Return (X, Y) of the center of cell containing provided text 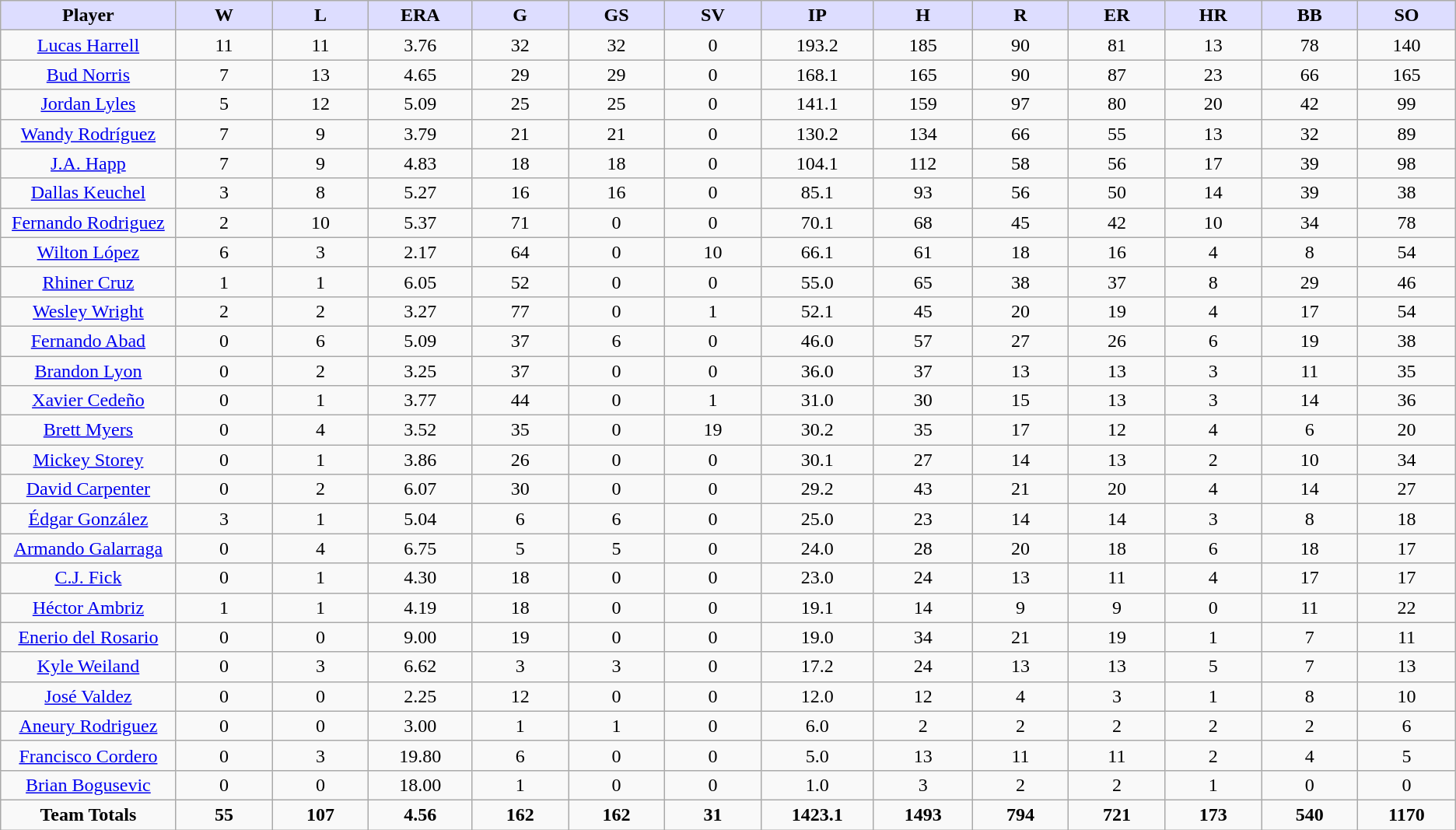
25.0 (817, 519)
794 (1020, 814)
Rhiner Cruz (89, 282)
Brian Bogusevic (89, 785)
30.1 (817, 460)
Xavier Cedeño (89, 401)
31 (713, 814)
68 (922, 222)
168.1 (817, 75)
Brett Myers (89, 430)
J.A. Happ (89, 163)
107 (320, 814)
Édgar González (89, 519)
98 (1407, 163)
1423.1 (817, 814)
65 (922, 282)
H (922, 16)
3.27 (420, 311)
6.0 (817, 726)
3.25 (420, 371)
David Carpenter (89, 489)
Bud Norris (89, 75)
6.75 (420, 548)
66.1 (817, 252)
46.0 (817, 341)
44 (520, 401)
89 (1407, 134)
112 (922, 163)
130.2 (817, 134)
6.07 (420, 489)
6.05 (420, 282)
36 (1407, 401)
23.0 (817, 578)
15 (1020, 401)
22 (1407, 608)
R (1020, 16)
19.80 (420, 755)
Armando Galarraga (89, 548)
19.1 (817, 608)
ERA (420, 16)
Enerio del Rosario (89, 637)
1.0 (817, 785)
12.0 (817, 696)
3.00 (420, 726)
85.1 (817, 193)
Fernando Rodriguez (89, 222)
G (520, 16)
Aneury Rodriguez (89, 726)
Mickey Storey (89, 460)
Wandy Rodríguez (89, 134)
Francisco Cordero (89, 755)
L (320, 16)
24.0 (817, 548)
93 (922, 193)
70.1 (817, 222)
80 (1117, 104)
87 (1117, 75)
58 (1020, 163)
104.1 (817, 163)
77 (520, 311)
Wilton López (89, 252)
31.0 (817, 401)
30.2 (817, 430)
81 (1117, 45)
99 (1407, 104)
55.0 (817, 282)
Fernando Abad (89, 341)
4.56 (420, 814)
28 (922, 548)
141.1 (817, 104)
4.19 (420, 608)
173 (1213, 814)
2.25 (420, 696)
52 (520, 282)
36.0 (817, 371)
Player (89, 16)
4.30 (420, 578)
97 (1020, 104)
5.37 (420, 222)
SO (1407, 16)
5.04 (420, 519)
159 (922, 104)
18.00 (420, 785)
Team Totals (89, 814)
ER (1117, 16)
5.0 (817, 755)
José Valdez (89, 696)
HR (1213, 16)
46 (1407, 282)
BB (1310, 16)
140 (1407, 45)
64 (520, 252)
57 (922, 341)
GS (617, 16)
3.52 (420, 430)
9.00 (420, 637)
3.77 (420, 401)
29.2 (817, 489)
43 (922, 489)
Jordan Lyles (89, 104)
4.83 (420, 163)
540 (1310, 814)
1170 (1407, 814)
193.2 (817, 45)
4.65 (420, 75)
52.1 (817, 311)
6.62 (420, 667)
Héctor Ambriz (89, 608)
19.0 (817, 637)
Brandon Lyon (89, 371)
3.86 (420, 460)
Lucas Harrell (89, 45)
71 (520, 222)
1493 (922, 814)
50 (1117, 193)
W (224, 16)
185 (922, 45)
721 (1117, 814)
61 (922, 252)
17.2 (817, 667)
3.79 (420, 134)
5.27 (420, 193)
2.17 (420, 252)
Wesley Wright (89, 311)
Kyle Weiland (89, 667)
SV (713, 16)
3.76 (420, 45)
Dallas Keuchel (89, 193)
134 (922, 134)
C.J. Fick (89, 578)
IP (817, 16)
